Return [X, Y] of the center of cell containing provided text 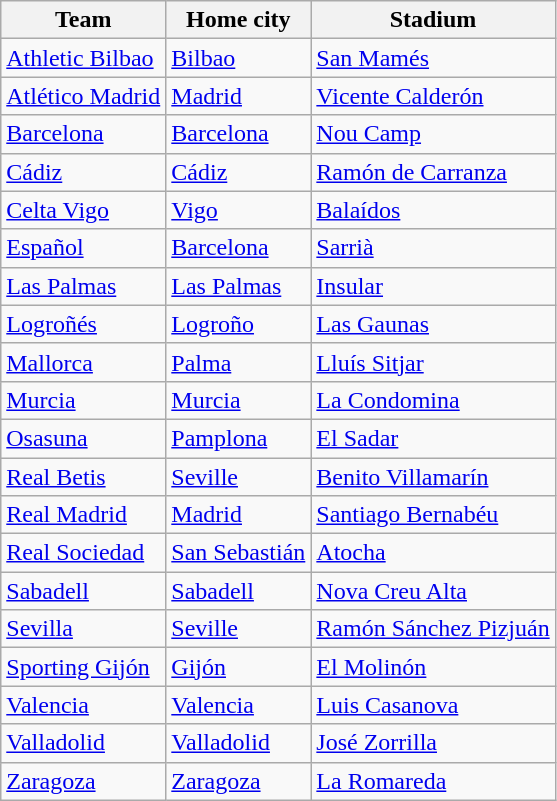
Mallorca [84, 362]
Celta Vigo [84, 210]
Luis Casanova [433, 705]
Las Gaunas [433, 324]
La Romareda [433, 781]
Atocha [433, 553]
Español [84, 248]
Ramón Sánchez Pizjuán [433, 629]
Gijón [238, 667]
Nova Creu Alta [433, 591]
Vicente Calderón [433, 96]
Real Madrid [84, 515]
El Molinón [433, 667]
San Sebastián [238, 553]
Bilbao [238, 58]
José Zorrilla [433, 743]
Vigo [238, 210]
Stadium [433, 20]
Pamplona [238, 438]
Logroño [238, 324]
Sevilla [84, 629]
Ramón de Carranza [433, 172]
Santiago Bernabéu [433, 515]
Athletic Bilbao [84, 58]
Real Betis [84, 477]
Team [84, 20]
Balaídos [433, 210]
Insular [433, 286]
Atlético Madrid [84, 96]
Benito Villamarín [433, 477]
Sporting Gijón [84, 667]
Real Sociedad [84, 553]
Logroñés [84, 324]
Osasuna [84, 438]
Home city [238, 20]
La Condomina [433, 400]
San Mamés [433, 58]
Lluís Sitjar [433, 362]
Sarrià [433, 248]
El Sadar [433, 438]
Palma [238, 362]
Nou Camp [433, 134]
